Extract the [x, y] coordinate from the center of the cell holding the provided text.  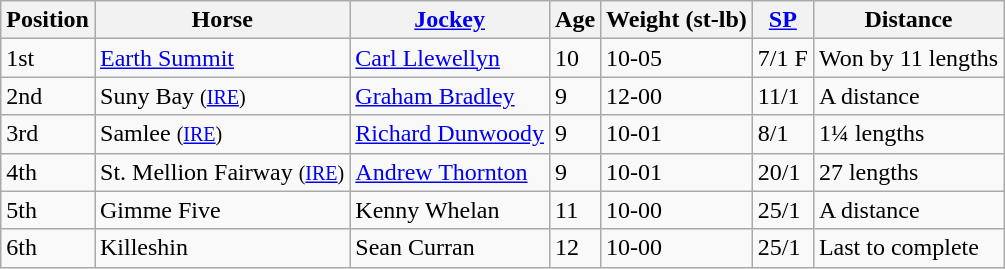
2nd [48, 96]
11 [576, 210]
Sean Curran [450, 248]
27 lengths [908, 172]
Won by 11 lengths [908, 58]
10-05 [677, 58]
Jockey [450, 20]
20/1 [782, 172]
Samlee (IRE) [222, 134]
Earth Summit [222, 58]
12-00 [677, 96]
St. Mellion Fairway (IRE) [222, 172]
8/1 [782, 134]
Gimme Five [222, 210]
Carl Llewellyn [450, 58]
1st [48, 58]
Position [48, 20]
Weight (st-lb) [677, 20]
Graham Bradley [450, 96]
Last to complete [908, 248]
Age [576, 20]
Distance [908, 20]
7/1 F [782, 58]
SP [782, 20]
10 [576, 58]
5th [48, 210]
6th [48, 248]
3rd [48, 134]
Suny Bay (IRE) [222, 96]
Richard Dunwoody [450, 134]
Horse [222, 20]
Andrew Thornton [450, 172]
4th [48, 172]
Killeshin [222, 248]
11/1 [782, 96]
12 [576, 248]
Kenny Whelan [450, 210]
1¼ lengths [908, 134]
